Return the (X, Y) coordinate for the center point of the cell that contains the specified text.  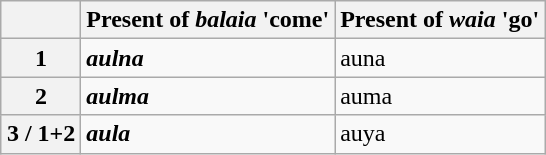
2 (40, 96)
Present of balaia 'come' (208, 20)
aulna (208, 58)
1 (40, 58)
aulma (208, 96)
3 / 1+2 (40, 134)
auna (440, 58)
auya (440, 134)
Present of waia 'go' (440, 20)
auma (440, 96)
aula (208, 134)
